Identify which cell holds the provided text, then report its [X, Y] central coordinate. 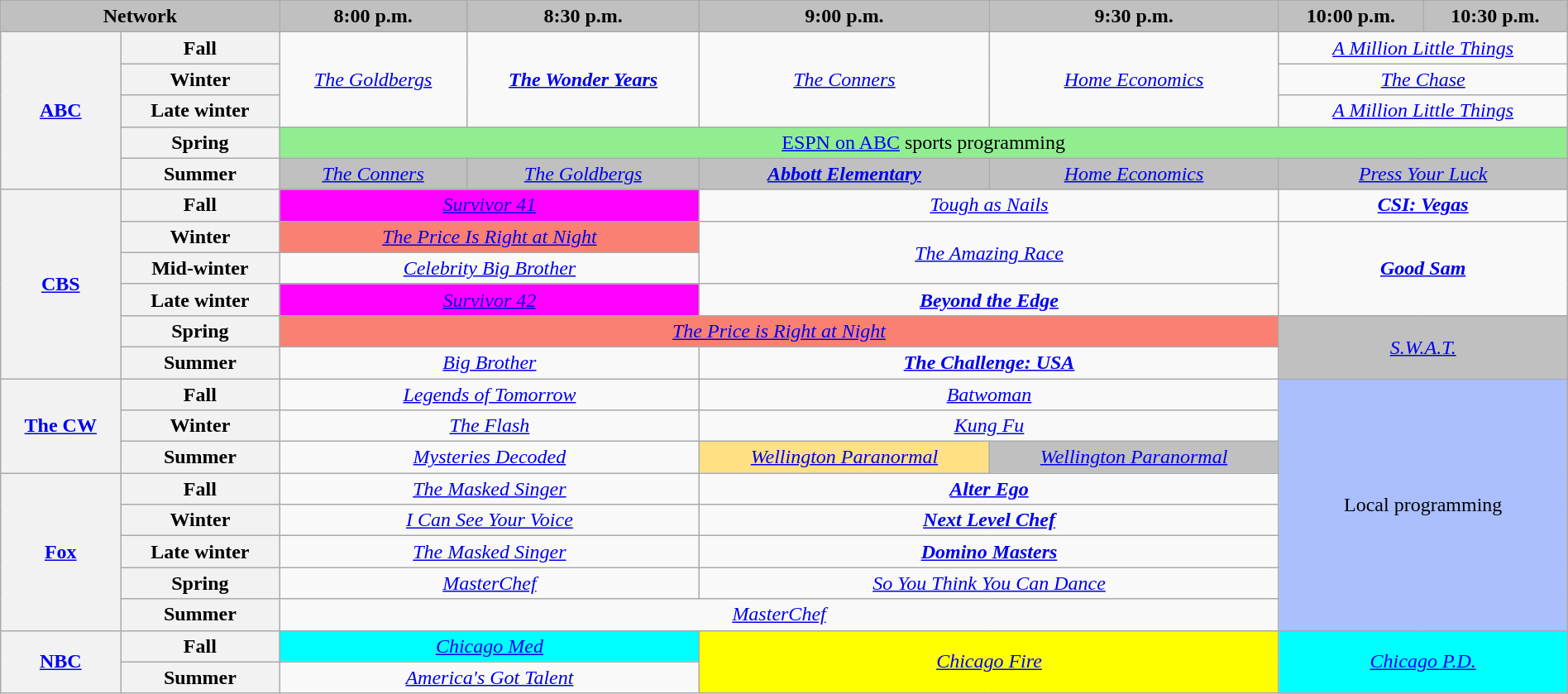
ABC [61, 111]
10:00 p.m. [1351, 17]
So You Think You Can Dance [989, 583]
Legends of Tomorrow [490, 395]
The Chase [1422, 79]
Fox [61, 552]
Mid-winter [200, 268]
CSI: Vegas [1422, 205]
Abbott Elementary [844, 174]
Chicago P.D. [1422, 662]
Alter Ego [989, 489]
The Flash [490, 426]
ESPN on ABC sports programming [923, 142]
Chicago Med [490, 646]
The Price is Right at Night [779, 331]
I Can See Your Voice [490, 520]
9:30 p.m. [1134, 17]
Press Your Luck [1422, 174]
Celebrity Big Brother [490, 268]
NBC [61, 662]
S.W.A.T. [1422, 347]
9:00 p.m. [844, 17]
CBS [61, 284]
The Challenge: USA [989, 362]
The Wonder Years [583, 79]
The Amazing Race [989, 252]
Survivor 42 [490, 299]
10:30 p.m. [1495, 17]
8:00 p.m. [373, 17]
Domino Masters [989, 552]
Kung Fu [989, 426]
Mysteries Decoded [490, 457]
Big Brother [490, 362]
Next Level Chef [989, 520]
Batwoman [989, 395]
Survivor 41 [490, 205]
The CW [61, 426]
The Price Is Right at Night [490, 237]
Good Sam [1422, 268]
8:30 p.m. [583, 17]
America's Got Talent [490, 677]
Tough as Nails [989, 205]
Chicago Fire [989, 662]
Network [141, 17]
Beyond the Edge [989, 299]
Local programming [1422, 505]
